Extract the [x, y] coordinate from the center of the cell holding the provided text.  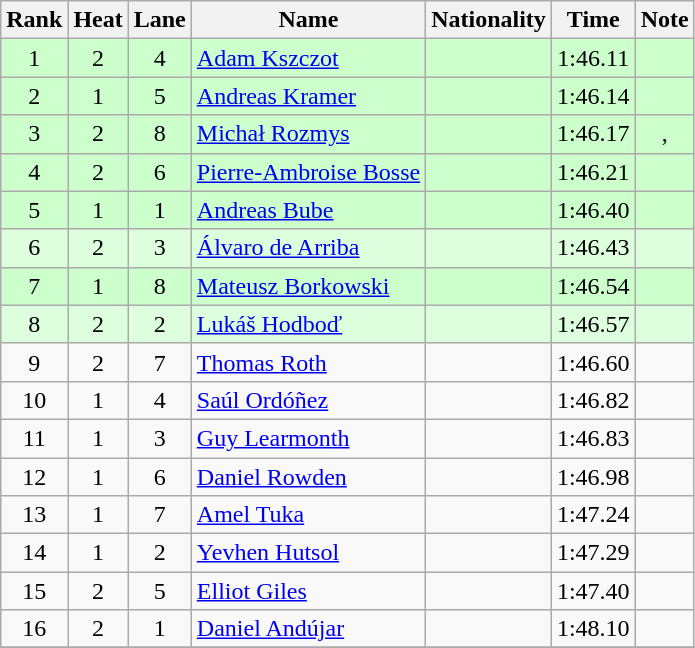
Nationality [489, 20]
1:46.57 [593, 324]
Saúl Ordóñez [308, 400]
1:47.24 [593, 515]
Yevhen Hutsol [308, 553]
13 [34, 515]
1:46.54 [593, 286]
16 [34, 629]
1:46.14 [593, 96]
1:46.98 [593, 477]
9 [34, 362]
Thomas Roth [308, 362]
1:46.83 [593, 438]
Daniel Rowden [308, 477]
Heat [98, 20]
Andreas Bube [308, 210]
Michał Rozmys [308, 134]
Note [664, 20]
1:47.29 [593, 553]
Álvaro de Arriba [308, 248]
1:46.11 [593, 58]
Adam Kszczot [308, 58]
, [664, 134]
1:46.40 [593, 210]
Daniel Andújar [308, 629]
Amel Tuka [308, 515]
Name [308, 20]
15 [34, 591]
Time [593, 20]
12 [34, 477]
Rank [34, 20]
10 [34, 400]
11 [34, 438]
Lane [160, 20]
1:47.40 [593, 591]
Guy Learmonth [308, 438]
Pierre-Ambroise Bosse [308, 172]
14 [34, 553]
Mateusz Borkowski [308, 286]
Andreas Kramer [308, 96]
Lukáš Hodboď [308, 324]
1:46.43 [593, 248]
Elliot Giles [308, 591]
1:46.82 [593, 400]
1:46.21 [593, 172]
1:48.10 [593, 629]
1:46.60 [593, 362]
1:46.17 [593, 134]
